Return (X, Y) of the center of cell containing provided text 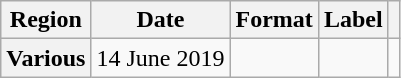
Format (274, 20)
Region (46, 20)
14 June 2019 (160, 58)
Various (46, 58)
Date (160, 20)
Label (353, 20)
